Return [x, y] of the center of cell containing provided text 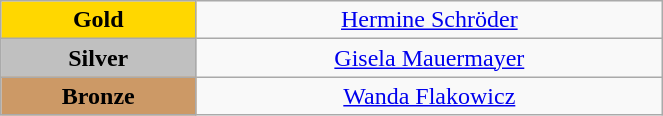
Gold [98, 20]
Gisela Mauermayer [430, 58]
Wanda Flakowicz [430, 96]
Silver [98, 58]
Hermine Schröder [430, 20]
Bronze [98, 96]
